Return the [X, Y] coordinate for the center point of the cell that contains the specified text.  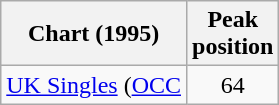
Peakposition [233, 34]
Chart (1995) [94, 34]
64 [233, 85]
UK Singles (OCC [94, 85]
